Return the [X, Y] coordinate for the center point of the cell that contains the specified text.  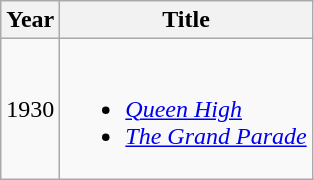
Queen HighThe Grand Parade [186, 109]
Year [30, 20]
1930 [30, 109]
Title [186, 20]
